Pinpoint the cell where the given text exists, returning its [x, y] midpoint coordinate. 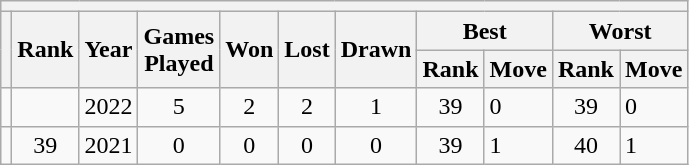
Won [250, 50]
Games Played [179, 50]
2021 [108, 145]
5 [179, 107]
Best [484, 31]
Lost [307, 50]
40 [586, 145]
Drawn [376, 50]
2022 [108, 107]
Year [108, 50]
Worst [620, 31]
